Pinpoint the cell where the given text exists, returning its [x, y] midpoint coordinate. 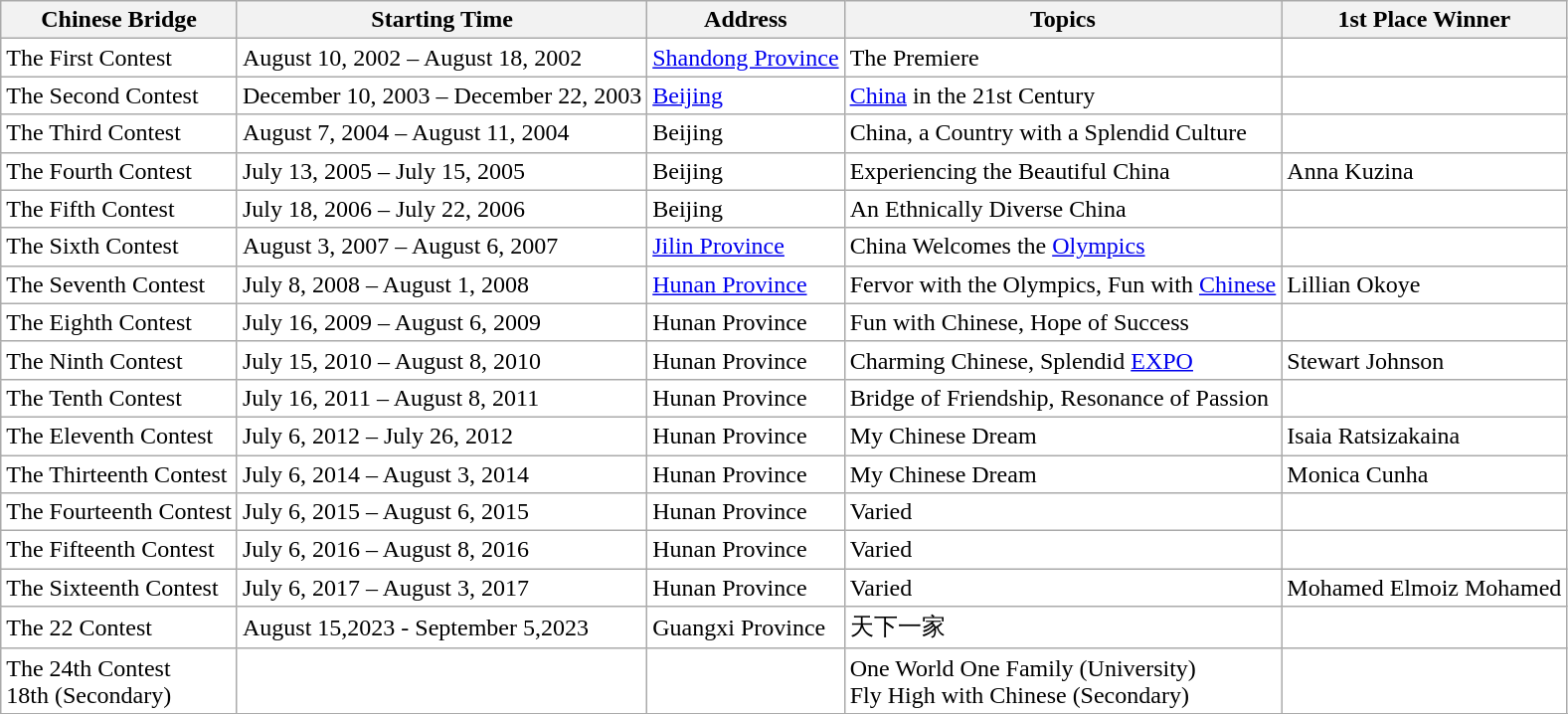
The Ninth Contest [119, 360]
One World One Family (University)Fly High with Chinese (Secondary) [1063, 680]
Jilin Province [746, 247]
Address [746, 20]
Anna Kuzina [1424, 171]
The First Contest [119, 58]
July 8, 2008 – August 1, 2008 [441, 284]
The Tenth Contest [119, 398]
The Eighth Contest [119, 322]
Charming Chinese, Splendid EXPO [1063, 360]
July 6, 2016 – August 8, 2016 [441, 550]
China Welcomes the Olympics [1063, 247]
Topics [1063, 20]
Experiencing the Beautiful China [1063, 171]
August 15,2023 - September 5,2023 [441, 628]
天下一家 [1063, 628]
July 6, 2017 – August 3, 2017 [441, 588]
July 13, 2005 – July 15, 2005 [441, 171]
The Fourteenth Contest [119, 512]
Chinese Bridge [119, 20]
The Sixteenth Contest [119, 588]
Mohamed Elmoiz Mohamed [1424, 588]
July 6, 2015 – August 6, 2015 [441, 512]
The Thirteenth Contest [119, 474]
Stewart Johnson [1424, 360]
August 10, 2002 – August 18, 2002 [441, 58]
Monica Cunha [1424, 474]
August 7, 2004 – August 11, 2004 [441, 133]
The Premiere [1063, 58]
The Sixth Contest [119, 247]
The Second Contest [119, 95]
The Eleventh Contest [119, 436]
1st Place Winner [1424, 20]
Guangxi Province [746, 628]
Fervor with the Olympics, Fun with Chinese [1063, 284]
China, a Country with a Splendid Culture [1063, 133]
China in the 21st Century [1063, 95]
July 18, 2006 – July 22, 2006 [441, 209]
The Third Contest [119, 133]
July 15, 2010 – August 8, 2010 [441, 360]
The 22 Contest [119, 628]
Shandong Province [746, 58]
Starting Time [441, 20]
Lillian Okoye [1424, 284]
Isaia Ratsizakaina [1424, 436]
The Fifth Contest [119, 209]
December 10, 2003 – December 22, 2003 [441, 95]
The Fifteenth Contest [119, 550]
The Seventh Contest [119, 284]
An Ethnically Diverse China [1063, 209]
Fun with Chinese, Hope of Success [1063, 322]
July 16, 2011 – August 8, 2011 [441, 398]
Bridge of Friendship, Resonance of Passion [1063, 398]
July 16, 2009 – August 6, 2009 [441, 322]
August 3, 2007 – August 6, 2007 [441, 247]
The Fourth Contest [119, 171]
The 24th Contest18th (Secondary) [119, 680]
July 6, 2014 – August 3, 2014 [441, 474]
July 6, 2012 – July 26, 2012 [441, 436]
